Find where the given text appears and provide that cell's center as [x, y] coordinate. 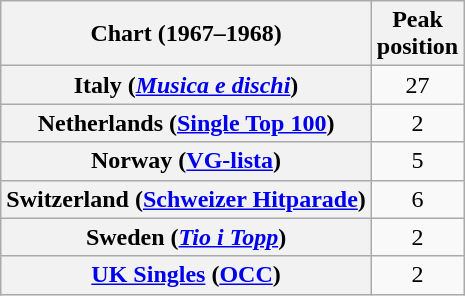
Chart (1967–1968) [186, 34]
Sweden (Tio i Topp) [186, 237]
27 [417, 85]
UK Singles (OCC) [186, 275]
6 [417, 199]
Norway (VG-lista) [186, 161]
Switzerland (Schweizer Hitparade) [186, 199]
Peakposition [417, 34]
Italy (Musica e dischi) [186, 85]
5 [417, 161]
Netherlands (Single Top 100) [186, 123]
